Output the (x, y) coordinate of the center of the cell containing the given text.  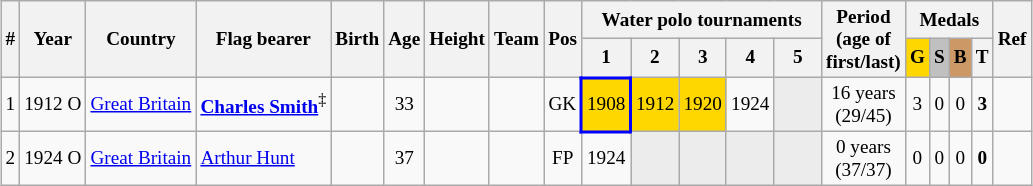
Team (516, 40)
4 (750, 58)
T (982, 58)
# (10, 40)
Height (458, 40)
16 years(29/45) (864, 104)
Charles Smith‡ (264, 104)
G (917, 58)
GK (563, 104)
Flag bearer (264, 40)
Country (141, 40)
Arthur Hunt (264, 158)
0 years(37/37) (864, 158)
5 (798, 58)
Water polo tournaments (702, 20)
33 (404, 104)
FP (563, 158)
Age (404, 40)
Ref (1012, 40)
1924 O (53, 158)
B (960, 58)
Year (53, 40)
Medals (949, 20)
1912 O (53, 104)
Period(age offirst/last) (864, 40)
1912 (655, 104)
1908 (606, 104)
Birth (358, 40)
Pos (563, 40)
37 (404, 158)
1920 (703, 104)
S (939, 58)
